Locate the cell with the specified text and output its [x, y] center coordinate. 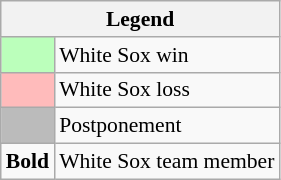
Bold [28, 162]
Postponement [166, 126]
White Sox loss [166, 90]
White Sox team member [166, 162]
Legend [140, 19]
White Sox win [166, 55]
